From the cell containing the given text, extract its center point as (X, Y) coordinate. 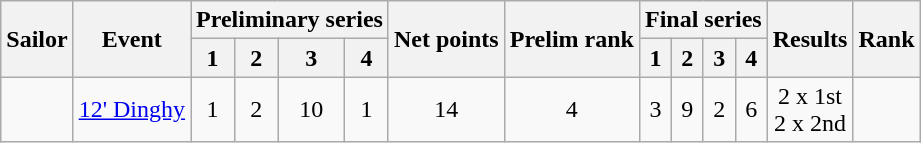
Results (810, 39)
12' Dinghy (132, 110)
Event (132, 39)
14 (446, 110)
Final series (703, 20)
Preliminary series (290, 20)
Rank (886, 39)
Sailor (37, 39)
Net points (446, 39)
2 x 1st 2 x 2nd (810, 110)
6 (751, 110)
10 (312, 110)
Prelim rank (572, 39)
9 (687, 110)
